Locate the cell with the specified text and output its [x, y] center coordinate. 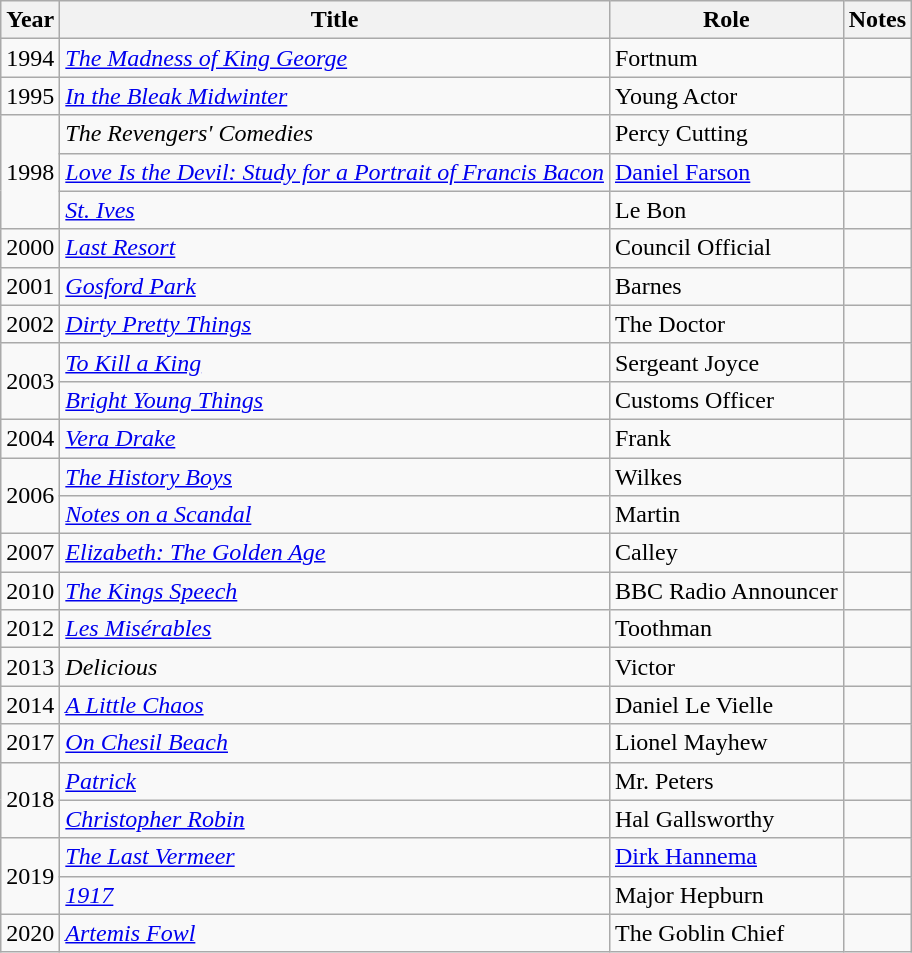
Last Resort [335, 248]
Gosford Park [335, 286]
Martin [726, 515]
Christopher Robin [335, 819]
Fortnum [726, 58]
On Chesil Beach [335, 743]
Mr. Peters [726, 781]
St. Ives [335, 210]
Daniel Le Vielle [726, 705]
In the Bleak Midwinter [335, 96]
The Kings Speech [335, 591]
Vera Drake [335, 438]
Percy Cutting [726, 134]
Artemis Fowl [335, 933]
Love Is the Devil: Study for a Portrait of Francis Bacon [335, 172]
The Revengers' Comedies [335, 134]
Hal Gallsworthy [726, 819]
The History Boys [335, 477]
1998 [30, 172]
2006 [30, 496]
1995 [30, 96]
2017 [30, 743]
2020 [30, 933]
2019 [30, 876]
Bright Young Things [335, 400]
The Last Vermeer [335, 857]
Sergeant Joyce [726, 362]
Victor [726, 667]
2007 [30, 553]
2000 [30, 248]
Notes on a Scandal [335, 515]
Customs Officer [726, 400]
Major Hepburn [726, 895]
BBC Radio Announcer [726, 591]
Young Actor [726, 96]
Dirk Hannema [726, 857]
Barnes [726, 286]
Wilkes [726, 477]
2013 [30, 667]
1994 [30, 58]
1917 [335, 895]
Year [30, 20]
2010 [30, 591]
2001 [30, 286]
2014 [30, 705]
Le Bon [726, 210]
The Doctor [726, 324]
Title [335, 20]
Patrick [335, 781]
Delicious [335, 667]
Dirty Pretty Things [335, 324]
Frank [726, 438]
Calley [726, 553]
Council Official [726, 248]
2003 [30, 381]
A Little Chaos [335, 705]
Elizabeth: The Golden Age [335, 553]
The Goblin Chief [726, 933]
Daniel Farson [726, 172]
Notes [877, 20]
2004 [30, 438]
2002 [30, 324]
2018 [30, 800]
Role [726, 20]
2012 [30, 629]
Toothman [726, 629]
Les Misérables [335, 629]
To Kill a King [335, 362]
Lionel Mayhew [726, 743]
The Madness of King George [335, 58]
